Return [x, y] of the center of cell containing provided text 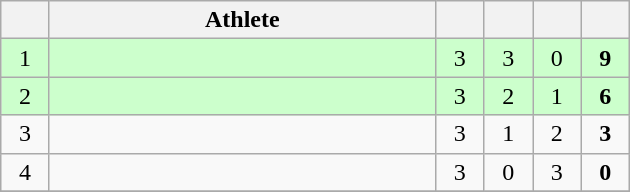
Athlete [242, 20]
6 [606, 96]
9 [606, 58]
4 [26, 172]
